Return the (x, y) coordinate for the center point of the cell that contains the specified text.  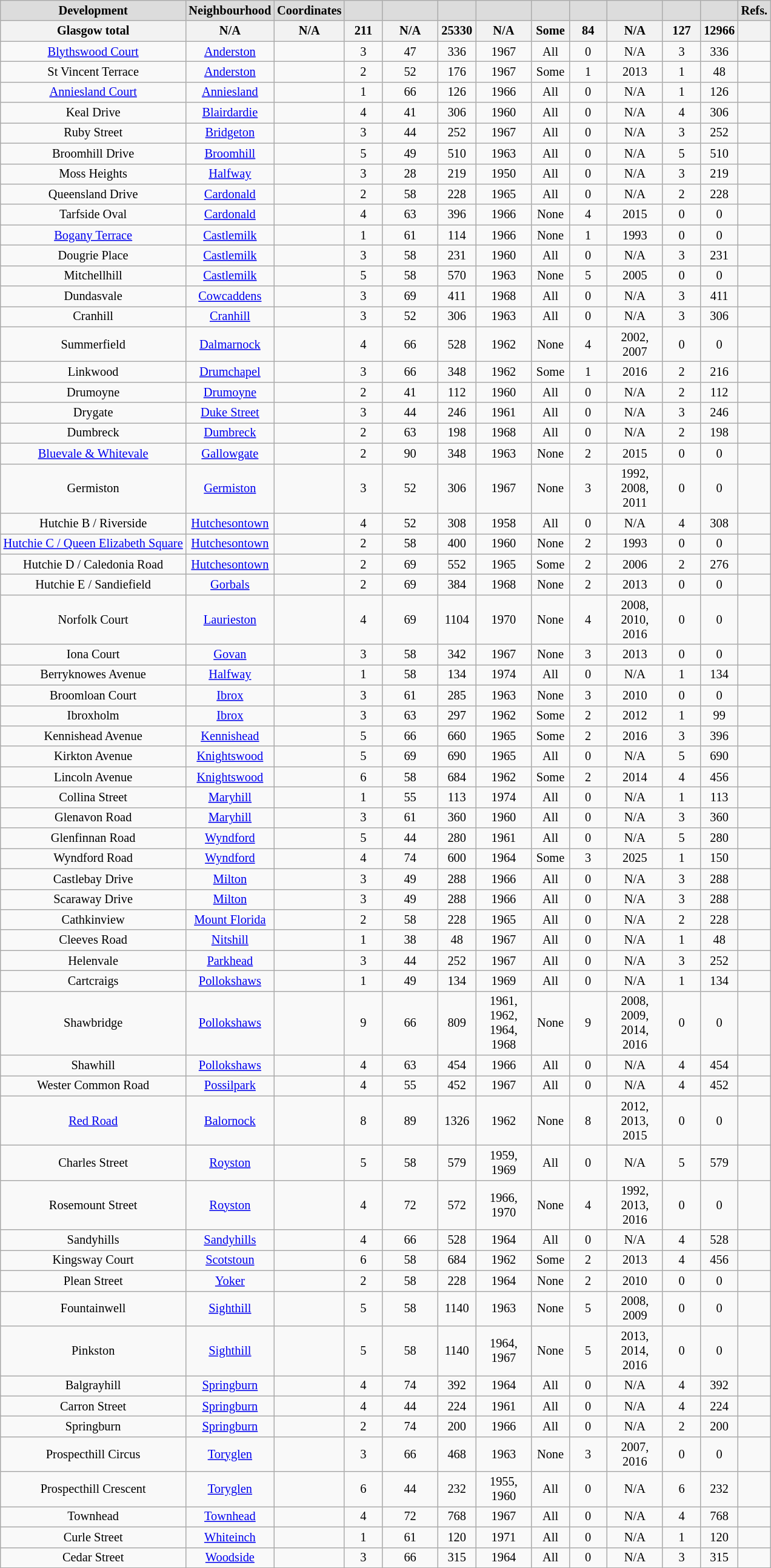
Drygate (93, 413)
176 (457, 72)
2014 (635, 777)
216 (719, 372)
127 (681, 31)
1950 (504, 174)
Cathkinview (93, 919)
1970 (504, 619)
Broomhill (230, 153)
99 (719, 716)
Drumchapel (230, 372)
Cowcaddens (230, 296)
Tarfside Oval (93, 215)
552 (457, 564)
Kennishead (230, 736)
Refs. (754, 10)
2008,2010,2016 (635, 619)
Queensland Drive (93, 194)
Ruby Street (93, 133)
Shawhill (93, 1066)
Fountainwell (93, 1309)
1992,2013,2016 (635, 1205)
Curle Street (93, 1537)
Hutchie D / Caledonia Road (93, 564)
1959,1969 (504, 1163)
25330 (457, 31)
Helenvale (93, 961)
Possilpark (230, 1086)
285 (457, 695)
Woodside (230, 1558)
2008,2009 (635, 1309)
Nitshill (230, 940)
1969 (504, 981)
384 (457, 584)
Dougrie Place (93, 255)
Carron Street (93, 1406)
Coordinates (309, 10)
Wester Common Road (93, 1086)
Kirkton Avenue (93, 756)
Prospecthill Circus (93, 1454)
Mount Florida (230, 919)
342 (457, 655)
Cartcraigs (93, 981)
89 (410, 1121)
Summerfield (93, 344)
211 (363, 31)
Hutchie C / Queen Elizabeth Square (93, 544)
Lincoln Avenue (93, 777)
Keal Drive (93, 113)
Hutchie E / Sandiefield (93, 584)
Glasgow total (93, 31)
Castlebay Drive (93, 879)
Glenfinnan Road (93, 838)
Berryknowes Avenue (93, 675)
572 (457, 1205)
Scotstoun (230, 1260)
Mitchellhill (93, 276)
809 (457, 1023)
Linkwood (93, 372)
Bridgeton (230, 133)
Plean Street (93, 1281)
1966,1970 (504, 1205)
28 (410, 174)
Ibroxholm (93, 716)
2006 (635, 564)
1326 (457, 1121)
Broomhill Drive (93, 153)
Norfolk Court (93, 619)
Charles Street (93, 1163)
2012,2013,2015 (635, 1121)
2002,2007 (635, 344)
Collina Street (93, 797)
Govan (230, 655)
1964,1967 (504, 1350)
12966 (719, 31)
Rosemount Street (93, 1205)
Anniesland Court (93, 92)
Gallowgate (230, 453)
Cleeves Road (93, 940)
Bluevale & Whitevale (93, 453)
468 (457, 1454)
Balornock (230, 1121)
660 (457, 736)
2025 (635, 858)
Gorbals (230, 584)
Anniesland (230, 92)
600 (457, 858)
Prospecthill Crescent (93, 1489)
1104 (457, 619)
Development (93, 10)
Kennishead Avenue (93, 736)
Neighbourhood (230, 10)
150 (719, 858)
Iona Court (93, 655)
114 (457, 235)
Balgrayhill (93, 1386)
276 (719, 564)
Cedar Street (93, 1558)
Glenavon Road (93, 818)
Duke Street (230, 413)
2008,2009,2014,2016 (635, 1023)
Red Road (93, 1121)
2013,2014,2016 (635, 1350)
Moss Heights (93, 174)
1958 (504, 523)
47 (410, 52)
Kingsway Court (93, 1260)
Hutchie B / Riverside (93, 523)
297 (457, 716)
Blairdardie (230, 113)
Scaraway Drive (93, 899)
38 (410, 940)
Bogany Terrace (93, 235)
90 (410, 453)
Parkhead (230, 961)
1971 (504, 1537)
2007,2016 (635, 1454)
Pinkston (93, 1350)
Broomloan Court (93, 695)
Blythswood Court (93, 52)
St Vincent Terrace (93, 72)
Shawbridge (93, 1023)
84 (588, 31)
1955,1960 (504, 1489)
400 (457, 544)
Laurieston (230, 619)
1992,2008,2011 (635, 489)
1961,1962,1964,1968 (504, 1023)
Wyndford Road (93, 858)
Dundasvale (93, 296)
2005 (635, 276)
Whiteinch (230, 1537)
Dalmarnock (230, 344)
Yoker (230, 1281)
2012 (635, 716)
570 (457, 276)
